Extract the (X, Y) coordinate from the center of the cell holding the provided text.  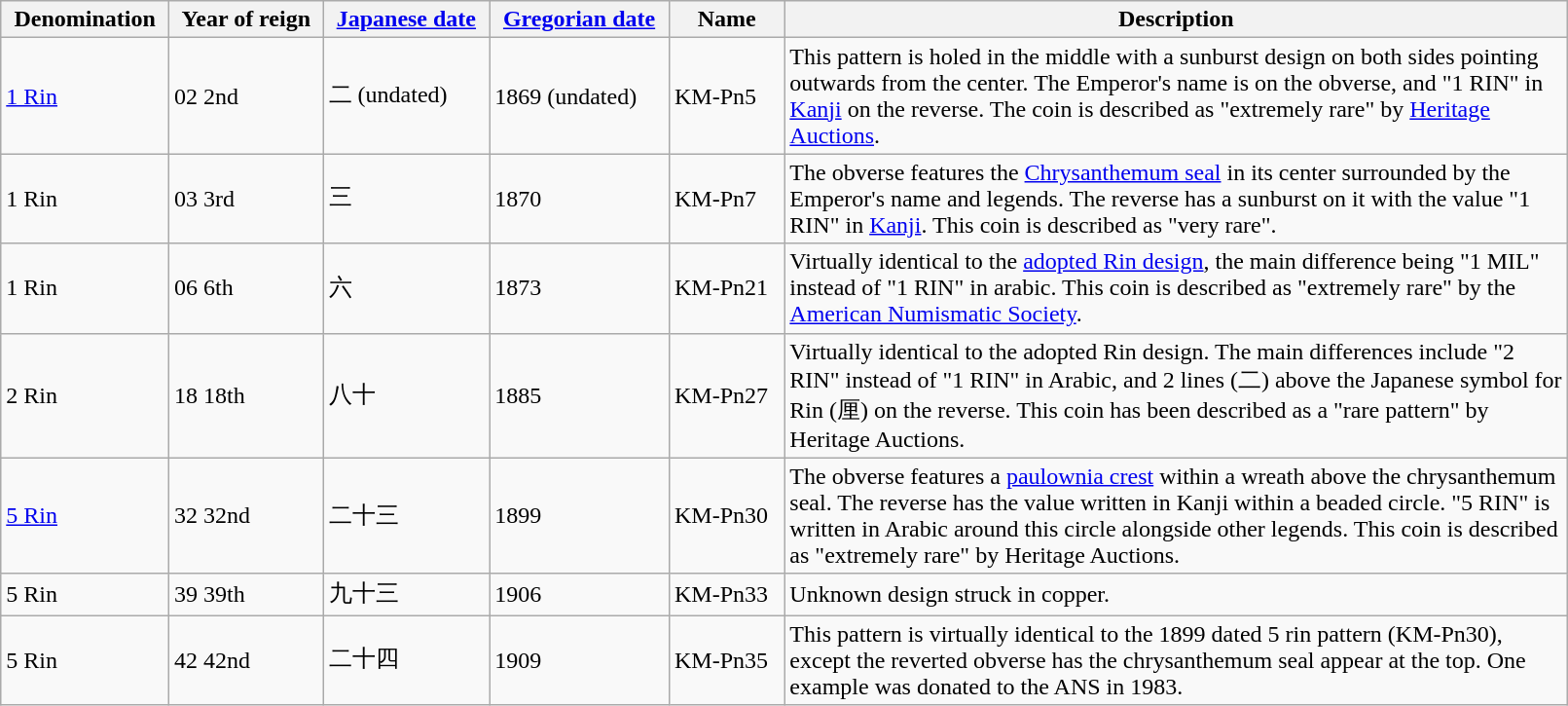
Description (1176, 19)
02 2nd (247, 95)
二十四 (407, 660)
1909 (580, 660)
三 (407, 199)
八十 (407, 395)
Unknown design struck in copper. (1176, 594)
Denomination (86, 19)
KM-Pn27 (726, 395)
18 18th (247, 395)
KM-Pn21 (726, 288)
九十三 (407, 594)
KM-Pn33 (726, 594)
42 42nd (247, 660)
二十三 (407, 516)
1906 (580, 594)
二 (undated) (407, 95)
Gregorian date (580, 19)
2 Rin (86, 395)
1873 (580, 288)
KM-Pn5 (726, 95)
六 (407, 288)
1885 (580, 395)
Year of reign (247, 19)
1899 (580, 516)
KM-Pn35 (726, 660)
KM-Pn30 (726, 516)
39 39th (247, 594)
1870 (580, 199)
03 3rd (247, 199)
06 6th (247, 288)
Name (726, 19)
1869 (undated) (580, 95)
Japanese date (407, 19)
32 32nd (247, 516)
KM-Pn7 (726, 199)
